Pinpoint the cell where the given text exists, returning its (x, y) midpoint coordinate. 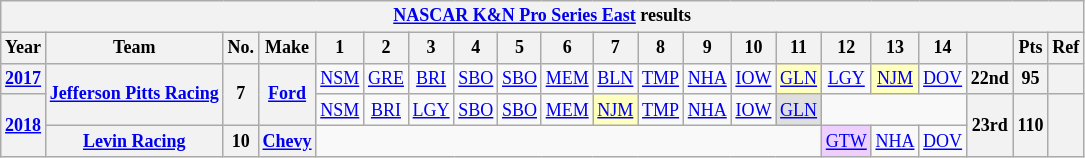
4 (476, 48)
No. (240, 48)
Chevy (287, 140)
13 (895, 48)
Pts (1030, 48)
95 (1030, 78)
GTW (846, 140)
2 (386, 48)
23rd (990, 125)
6 (567, 48)
14 (943, 48)
1 (340, 48)
BLN (616, 78)
110 (1030, 125)
12 (846, 48)
Year (24, 48)
Team (134, 48)
22nd (990, 78)
11 (799, 48)
Levin Racing (134, 140)
Ref (1066, 48)
GRE (386, 78)
Make (287, 48)
NASCAR K&N Pro Series East results (542, 16)
3 (431, 48)
5 (520, 48)
Jefferson Pitts Racing (134, 94)
2018 (24, 125)
8 (661, 48)
2017 (24, 78)
Ford (287, 94)
9 (707, 48)
